Identify which cell holds the provided text, then report its [x, y] central coordinate. 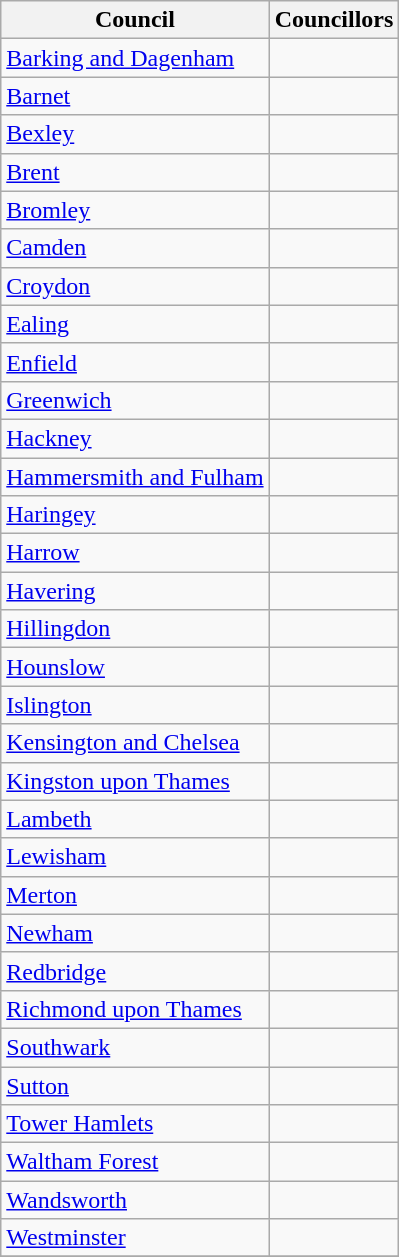
Enfield [135, 362]
Sutton [135, 1085]
Kingston upon Thames [135, 781]
Waltham Forest [135, 1162]
Council [135, 20]
Barnet [135, 96]
Councillors [334, 20]
Hounslow [135, 667]
Lewisham [135, 857]
Kensington and Chelsea [135, 743]
Haringey [135, 515]
Hammersmith and Fulham [135, 477]
Tower Hamlets [135, 1124]
Islington [135, 705]
Hackney [135, 438]
Bexley [135, 134]
Lambeth [135, 819]
Merton [135, 895]
Southwark [135, 1047]
Barking and Dagenham [135, 58]
Camden [135, 248]
Greenwich [135, 400]
Wandsworth [135, 1200]
Richmond upon Thames [135, 1009]
Redbridge [135, 971]
Ealing [135, 324]
Bromley [135, 210]
Hillingdon [135, 629]
Harrow [135, 553]
Brent [135, 172]
Croydon [135, 286]
Newham [135, 933]
Havering [135, 591]
Westminster [135, 1238]
